From the cell containing the given text, extract its center point as (x, y) coordinate. 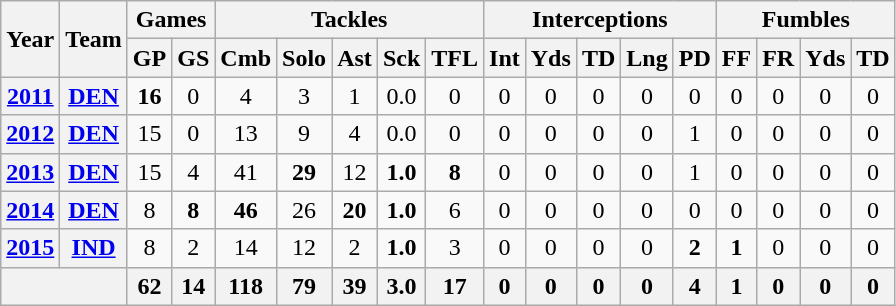
Int (505, 58)
Fumbles (806, 20)
17 (455, 286)
GS (194, 58)
41 (246, 172)
FF (736, 58)
PD (694, 58)
6 (455, 210)
Interceptions (600, 20)
2014 (30, 210)
Ast (355, 58)
FR (778, 58)
118 (246, 286)
Games (170, 20)
2011 (30, 96)
Tackles (350, 20)
46 (246, 210)
Sck (401, 58)
2012 (30, 134)
2013 (30, 172)
Solo (304, 58)
62 (149, 286)
Team (94, 39)
29 (304, 172)
Year (30, 39)
20 (355, 210)
TFL (455, 58)
Cmb (246, 58)
Lng (647, 58)
26 (304, 210)
IND (94, 248)
39 (355, 286)
GP (149, 58)
9 (304, 134)
2015 (30, 248)
16 (149, 96)
13 (246, 134)
79 (304, 286)
3.0 (401, 286)
